Provide the (x, y) coordinate of the cell's center where the given text is located.  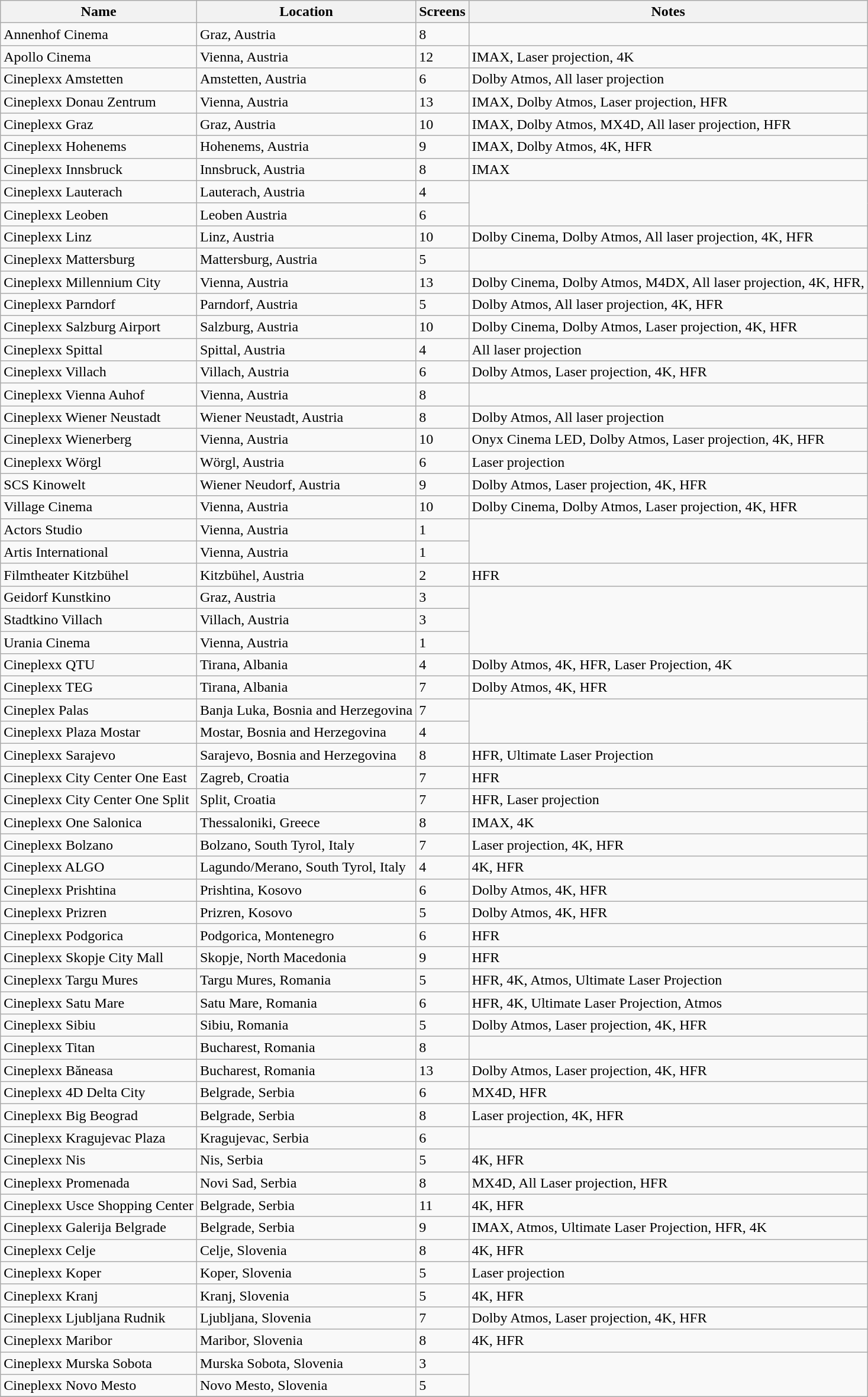
Cineplexx Sibiu (99, 1025)
Dolby Atmos, 4K, HFR, Laser Projection, 4K (668, 665)
Wörgl, Austria (306, 462)
Kitzbühel, Austria (306, 575)
Cineplexx Kragujevac Plaza (99, 1138)
Cineplexx Plaza Mostar (99, 733)
Cineplexx Wörgl (99, 462)
Koper, Slovenia (306, 1273)
Innsbruck, Austria (306, 169)
Actors Studio (99, 530)
IMAX, Laser projection, 4K (668, 57)
HFR, Laser projection (668, 800)
Artis International (99, 552)
12 (443, 57)
Cineplexx Villach (99, 372)
Cineplexx Podgorica (99, 935)
IMAX, Atmos, Ultimate Laser Projection, HFR, 4K (668, 1228)
Cineplexx Prizren (99, 912)
Kranj, Slovenia (306, 1295)
Geidorf Kunstkino (99, 597)
IMAX, 4K (668, 822)
IMAX, Dolby Atmos, Laser projection, HFR (668, 102)
Satu Mare, Romania (306, 1003)
Filmtheater Kitzbühel (99, 575)
Banja Luka, Bosnia and Herzegovina (306, 710)
Cineplexx QTU (99, 665)
Stadtkino Villach (99, 620)
Cineplexx Big Beograd (99, 1115)
Cineplexx Leoben (99, 214)
Wiener Neudorf, Austria (306, 485)
Urania Cinema (99, 642)
Zagreb, Croatia (306, 777)
Screens (443, 12)
Cineplexx Murska Sobota (99, 1363)
Nis, Serbia (306, 1160)
Cineplexx Galerija Belgrade (99, 1228)
Cineplexx Parndorf (99, 305)
MX4D, All Laser projection, HFR (668, 1183)
Lagundo/Merano, South Tyrol, Italy (306, 867)
Lauterach, Austria (306, 192)
All laser projection (668, 350)
Celje, Slovenia (306, 1250)
11 (443, 1205)
Cineplexx Koper (99, 1273)
Wiener Neustadt, Austria (306, 417)
Ljubljana, Slovenia (306, 1318)
IMAX, Dolby Atmos, 4K, HFR (668, 147)
Parndorf, Austria (306, 305)
Mattersburg, Austria (306, 259)
MX4D, HFR (668, 1093)
Dolby Cinema, Dolby Atmos, All laser projection, 4K, HFR (668, 237)
Dolby Cinema, Dolby Atmos, M4DX, All laser projection, 4K, HFR, (668, 282)
Apollo Cinema (99, 57)
Cineplexx Mattersburg (99, 259)
Annenhof Cinema (99, 34)
Linz, Austria (306, 237)
Cineplexx Satu Mare (99, 1003)
Cineplexx Lauterach (99, 192)
Skopje, North Macedonia (306, 957)
HFR, 4K, Atmos, Ultimate Laser Projection (668, 980)
Novi Sad, Serbia (306, 1183)
Cineplexx Spittal (99, 350)
Cineplexx Prishtina (99, 890)
Novo Mesto, Slovenia (306, 1386)
Cineplexx Vienna Auhof (99, 395)
Cineplexx Usce Shopping Center (99, 1205)
Cineplexx Skopje City Mall (99, 957)
Onyx Cinema LED, Dolby Atmos, Laser projection, 4K, HFR (668, 440)
Name (99, 12)
IMAX (668, 169)
Cineplexx Promenada (99, 1183)
Cineplexx Kranj (99, 1295)
Cineplexx Wiener Neustadt (99, 417)
Bolzano, South Tyrol, Italy (306, 845)
Cineplexx Salzburg Airport (99, 327)
Cineplexx Graz (99, 124)
Cineplexx ALGO (99, 867)
Cineplexx Millennium City (99, 282)
Cineplexx TEG (99, 688)
HFR, Ultimate Laser Projection (668, 755)
SCS Kinowelt (99, 485)
Village Cinema (99, 507)
Cineplexx City Center One Split (99, 800)
Cineplex Palas (99, 710)
Cineplexx Novo Mesto (99, 1386)
HFR, 4K, Ultimate Laser Projection, Atmos (668, 1003)
Cineplexx Maribor (99, 1340)
Cineplexx Titan (99, 1048)
Sarajevo, Bosnia and Herzegovina (306, 755)
Cineplexx Sarajevo (99, 755)
Cineplexx 4D Delta City (99, 1093)
Leoben Austria (306, 214)
Split, Croatia (306, 800)
Cineplexx Wienerberg (99, 440)
Podgorica, Montenegro (306, 935)
Cineplexx Celje (99, 1250)
Amstetten, Austria (306, 79)
Cineplexx City Center One East (99, 777)
Prishtina, Kosovo (306, 890)
IMAX, Dolby Atmos, MX4D, All laser projection, HFR (668, 124)
Cineplexx Bolzano (99, 845)
Dolby Atmos, All laser projection, 4K, HFR (668, 305)
Kragujevac, Serbia (306, 1138)
Cineplexx Linz (99, 237)
Cineplexx Donau Zentrum (99, 102)
Mostar, Bosnia and Herzegovina (306, 733)
Cineplexx Hohenems (99, 147)
2 (443, 575)
Sibiu, Romania (306, 1025)
Cineplexx Targu Mures (99, 980)
Salzburg, Austria (306, 327)
Cineplexx Băneasa (99, 1070)
Cineplexx Nis (99, 1160)
Cineplexx Innsbruck (99, 169)
Cineplexx Ljubljana Rudnik (99, 1318)
Notes (668, 12)
Maribor, Slovenia (306, 1340)
Spittal, Austria (306, 350)
Prizren, Kosovo (306, 912)
Location (306, 12)
Hohenems, Austria (306, 147)
Thessaloniki, Greece (306, 822)
Cineplexx Amstetten (99, 79)
Murska Sobota, Slovenia (306, 1363)
Targu Mures, Romania (306, 980)
Cineplexx One Salonica (99, 822)
